Scan for the cell matching the given text and deliver its [x, y] coordinate at center. 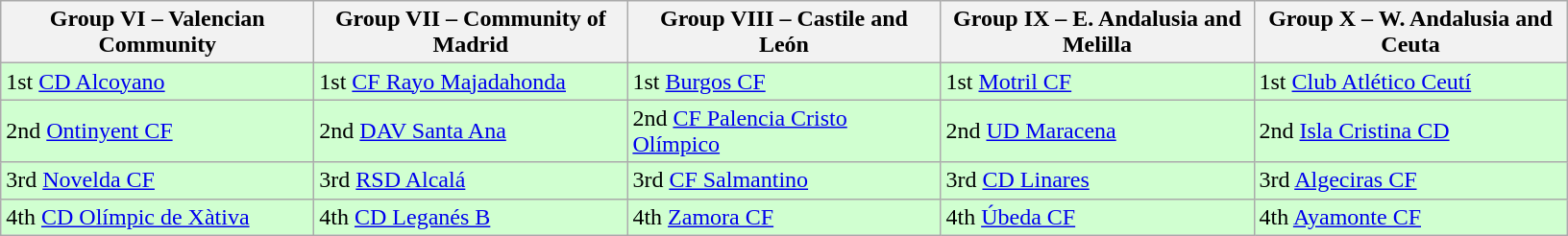
4th Ayamonte CF [1410, 217]
2nd DAV Santa Ana [471, 130]
3rd Novelda CF [158, 180]
1st CF Rayo Majadahonda [471, 82]
1st CD Alcoyano [158, 82]
3rd Algeciras CF [1410, 180]
4th Zamora CF [784, 217]
Group VIII – Castile and León [784, 33]
2nd CF Palencia Cristo Olímpico [784, 130]
4th CD Leganés B [471, 217]
Group X – W. Andalusia and Ceuta [1410, 33]
1st Burgos CF [784, 82]
Group VII – Community of Madrid [471, 33]
1st Motril CF [1097, 82]
2nd Isla Cristina CD [1410, 130]
3rd CD Linares [1097, 180]
3rd RSD Alcalá [471, 180]
4th Úbeda CF [1097, 217]
Group VI – Valencian Community [158, 33]
2nd UD Maracena [1097, 130]
3rd CF Salmantino [784, 180]
Group IX – E. Andalusia and Melilla [1097, 33]
1st Club Atlético Ceutí [1410, 82]
2nd Ontinyent CF [158, 130]
4th CD Olímpic de Xàtiva [158, 217]
